Detect which cell encompasses the target text, then output its (X, Y) center coordinate. 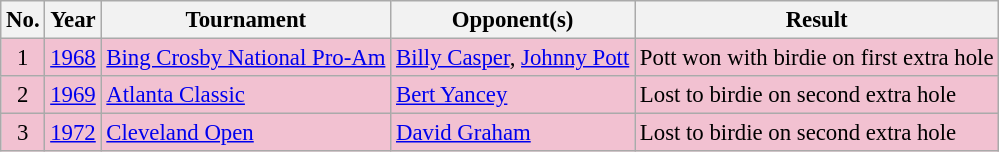
3 (23, 133)
1 (23, 58)
Cleveland Open (246, 133)
Result (817, 20)
1972 (73, 133)
1968 (73, 58)
Atlanta Classic (246, 95)
1969 (73, 95)
Year (73, 20)
Billy Casper, Johnny Pott (513, 58)
Pott won with birdie on first extra hole (817, 58)
Bert Yancey (513, 95)
David Graham (513, 133)
No. (23, 20)
Tournament (246, 20)
Bing Crosby National Pro-Am (246, 58)
Opponent(s) (513, 20)
2 (23, 95)
